Return the [X, Y] coordinate for the center point of the cell that contains the specified text.  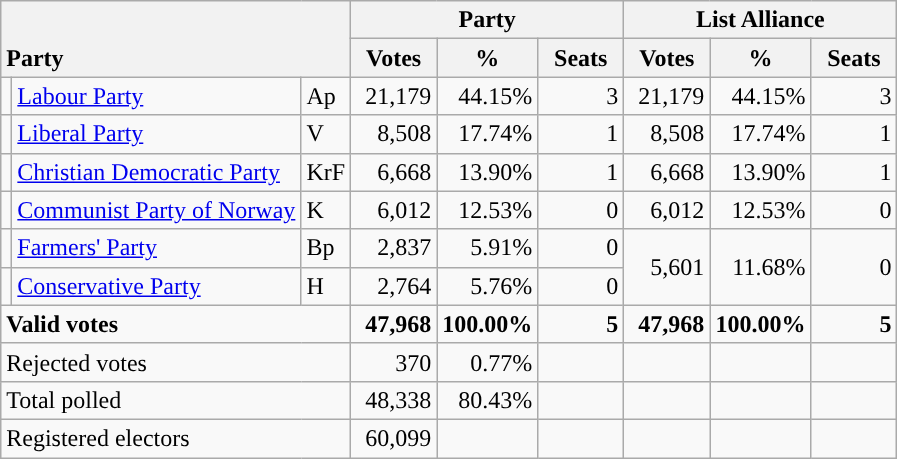
Farmers' Party [156, 248]
Communist Party of Norway [156, 210]
K [326, 210]
Liberal Party [156, 134]
List Alliance [760, 20]
5.91% [488, 248]
370 [394, 362]
2,837 [394, 248]
80.43% [488, 400]
Total polled [176, 400]
Labour Party [156, 96]
48,338 [394, 400]
60,099 [394, 438]
Registered electors [176, 438]
Ap [326, 96]
5,601 [667, 267]
KrF [326, 172]
H [326, 286]
Valid votes [176, 324]
Conservative Party [156, 286]
V [326, 134]
Christian Democratic Party [156, 172]
2,764 [394, 286]
11.68% [760, 267]
Bp [326, 248]
0.77% [488, 362]
Rejected votes [176, 362]
5.76% [488, 286]
